Return [x, y] of the center of cell containing provided text 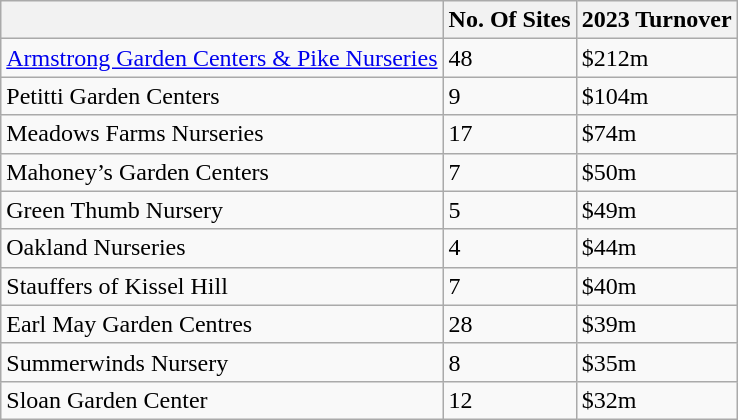
Armstrong Garden Centers & Pike Nurseries [222, 58]
$50m [656, 172]
$39m [656, 324]
Petitti Garden Centers [222, 96]
$32m [656, 400]
8 [510, 362]
9 [510, 96]
28 [510, 324]
2023 Turnover [656, 20]
No. Of Sites [510, 20]
5 [510, 210]
$44m [656, 248]
$49m [656, 210]
Summerwinds Nursery [222, 362]
Oakland Nurseries [222, 248]
48 [510, 58]
$40m [656, 286]
$35m [656, 362]
17 [510, 134]
$74m [656, 134]
Meadows Farms Nurseries [222, 134]
Sloan Garden Center [222, 400]
$212m [656, 58]
Earl May Garden Centres [222, 324]
Stauffers of Kissel Hill [222, 286]
$104m [656, 96]
Green Thumb Nursery [222, 210]
4 [510, 248]
Mahoney’s Garden Centers [222, 172]
12 [510, 400]
